Pinpoint the cell where the given text exists, returning its (X, Y) midpoint coordinate. 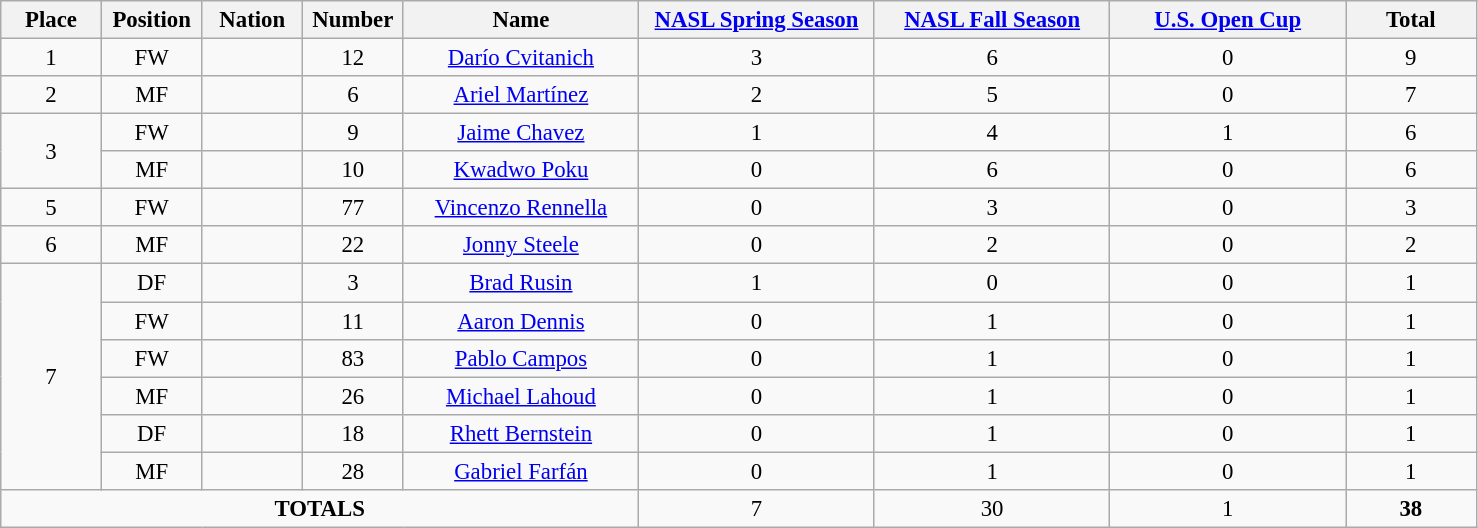
NASL Fall Season (992, 20)
Pablo Campos (521, 358)
Number (354, 20)
Brad Rusin (521, 283)
TOTALS (320, 509)
Jaime Chavez (521, 133)
Nation (252, 20)
28 (354, 471)
83 (354, 358)
Gabriel Farfán (521, 471)
Jonny Steele (521, 245)
77 (354, 208)
38 (1412, 509)
U.S. Open Cup (1228, 20)
Kwadwo Poku (521, 170)
Michael Lahoud (521, 396)
Position (152, 20)
Name (521, 20)
10 (354, 170)
Aaron Dennis (521, 321)
4 (992, 133)
12 (354, 58)
Ariel Martínez (521, 95)
Vincenzo Rennella (521, 208)
11 (354, 321)
30 (992, 509)
26 (354, 396)
18 (354, 433)
Place (52, 20)
Total (1412, 20)
Rhett Bernstein (521, 433)
22 (354, 245)
NASL Spring Season (757, 20)
Darío Cvitanich (521, 58)
